Locate the cell with the specified text and output its [x, y] center coordinate. 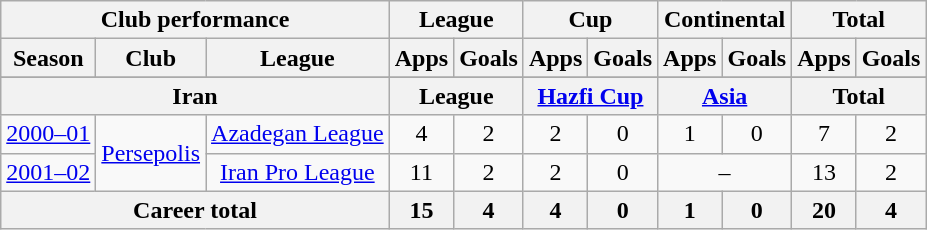
Hazfi Cup [590, 96]
Career total [195, 210]
Club [151, 58]
11 [421, 172]
Iran [195, 96]
Season [48, 58]
15 [421, 210]
2001–02 [48, 172]
20 [824, 210]
– [725, 172]
Cup [590, 20]
2000–01 [48, 134]
Asia [725, 96]
13 [824, 172]
Club performance [195, 20]
Continental [725, 20]
7 [824, 134]
Iran Pro League [298, 172]
Azadegan League [298, 134]
Persepolis [151, 153]
